Identify which cell holds the provided text, then report its (X, Y) central coordinate. 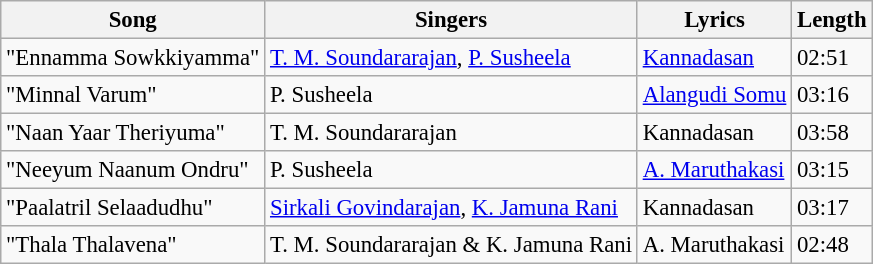
03:17 (832, 208)
Length (832, 20)
"Naan Yaar Theriyuma" (133, 133)
"Neeyum Naanum Ondru" (133, 170)
"Paalatril Selaadudhu" (133, 208)
02:51 (832, 58)
03:15 (832, 170)
"Thala Thalavena" (133, 245)
"Minnal Varum" (133, 95)
Sirkali Govindarajan, K. Jamuna Rani (452, 208)
"Ennamma Sowkkiyamma" (133, 58)
T. M. Soundararajan (452, 133)
Lyrics (714, 20)
T. M. Soundararajan, P. Susheela (452, 58)
Singers (452, 20)
T. M. Soundararajan & K. Jamuna Rani (452, 245)
Alangudi Somu (714, 95)
03:58 (832, 133)
02:48 (832, 245)
03:16 (832, 95)
Song (133, 20)
